Return the (X, Y) coordinate for the center point of the cell that contains the specified text.  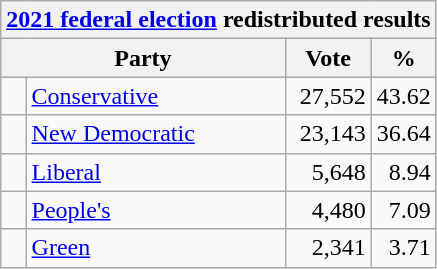
43.62 (404, 96)
Party (143, 58)
New Democratic (156, 134)
23,143 (328, 134)
Conservative (156, 96)
Green (156, 248)
5,648 (328, 172)
2,341 (328, 248)
3.71 (404, 248)
Vote (328, 58)
27,552 (328, 96)
Liberal (156, 172)
% (404, 58)
36.64 (404, 134)
4,480 (328, 210)
People's (156, 210)
2021 federal election redistributed results (218, 20)
8.94 (404, 172)
7.09 (404, 210)
